Pinpoint the cell where the given text exists, returning its [X, Y] midpoint coordinate. 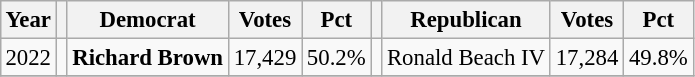
Richard Brown [148, 57]
50.2% [336, 57]
Democrat [148, 20]
Ronald Beach IV [466, 57]
Republican [466, 20]
Year [28, 20]
49.8% [658, 57]
17,284 [586, 57]
2022 [28, 57]
17,429 [264, 57]
